Output the [X, Y] coordinate of the center of the cell containing the given text.  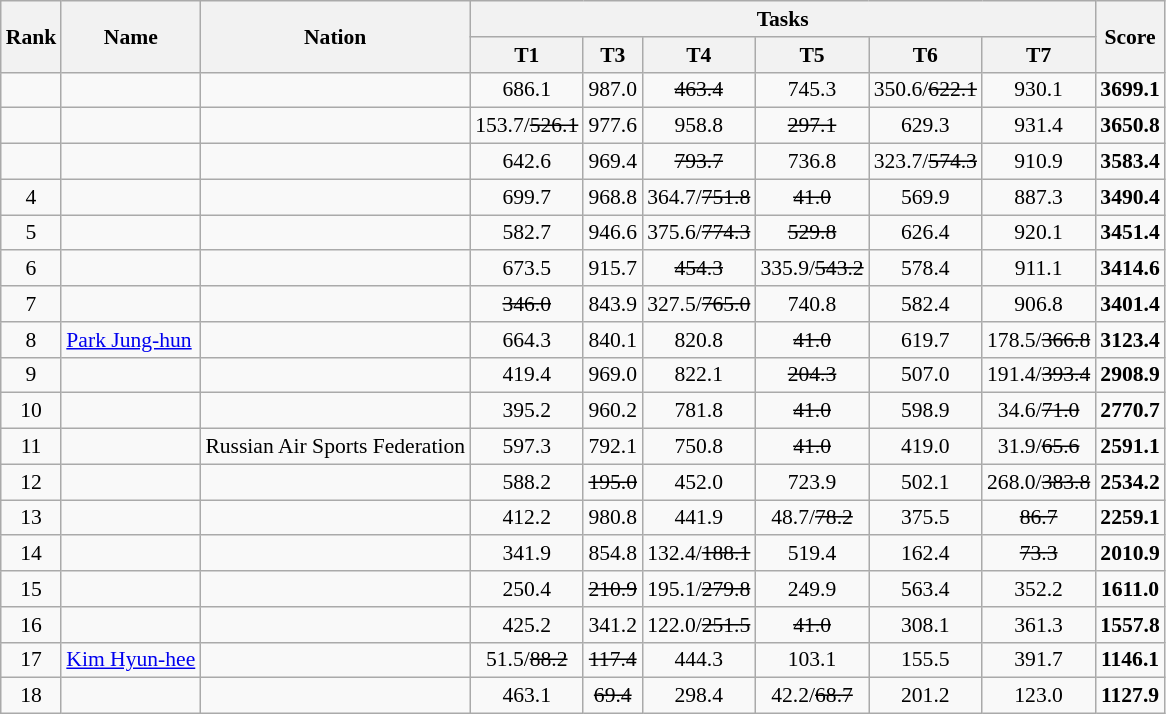
1611.0 [1130, 589]
297.1 [812, 126]
31.9/65.6 [1038, 447]
2534.2 [1130, 482]
195.0 [612, 482]
14 [32, 554]
204.3 [812, 375]
Russian Air Sports Federation [335, 447]
1146.1 [1130, 660]
977.6 [612, 126]
2770.7 [1130, 411]
210.9 [612, 589]
598.9 [926, 411]
745.3 [812, 90]
910.9 [1038, 162]
920.1 [1038, 233]
268.0/383.8 [1038, 482]
582.7 [526, 233]
740.8 [812, 304]
578.4 [926, 269]
960.2 [612, 411]
3451.4 [1130, 233]
820.8 [698, 340]
958.8 [698, 126]
519.4 [812, 554]
308.1 [926, 625]
323.7/574.3 [926, 162]
673.5 [526, 269]
48.7/78.2 [812, 518]
51.5/88.2 [526, 660]
1557.8 [1130, 625]
122.0/251.5 [698, 625]
529.8 [812, 233]
341.2 [612, 625]
454.3 [698, 269]
Name [130, 36]
1127.9 [1130, 696]
5 [32, 233]
Nation [335, 36]
178.5/366.8 [1038, 340]
980.8 [612, 518]
201.2 [926, 696]
T5 [812, 55]
750.8 [698, 447]
3123.4 [1130, 340]
686.1 [526, 90]
931.4 [1038, 126]
2908.9 [1130, 375]
T3 [612, 55]
664.3 [526, 340]
T7 [1038, 55]
969.4 [612, 162]
968.8 [612, 197]
441.9 [698, 518]
946.6 [612, 233]
911.1 [1038, 269]
425.2 [526, 625]
3401.4 [1130, 304]
582.4 [926, 304]
Rank [32, 36]
699.7 [526, 197]
298.4 [698, 696]
73.3 [1038, 554]
736.8 [812, 162]
123.0 [1038, 696]
155.5 [926, 660]
4 [32, 197]
3414.6 [1130, 269]
69.4 [612, 696]
34.6/71.0 [1038, 411]
969.0 [612, 375]
395.2 [526, 411]
419.0 [926, 447]
364.7/751.8 [698, 197]
419.4 [526, 375]
781.8 [698, 411]
723.9 [812, 482]
T1 [526, 55]
3583.4 [1130, 162]
2591.1 [1130, 447]
906.8 [1038, 304]
153.7/526.1 [526, 126]
843.9 [612, 304]
346.0 [526, 304]
103.1 [812, 660]
3699.1 [1130, 90]
341.9 [526, 554]
822.1 [698, 375]
191.4/393.4 [1038, 375]
619.7 [926, 340]
352.2 [1038, 589]
502.1 [926, 482]
3650.8 [1130, 126]
915.7 [612, 269]
Tasks [782, 19]
250.4 [526, 589]
9 [32, 375]
17 [32, 660]
987.0 [612, 90]
Kim Hyun-hee [130, 660]
16 [32, 625]
391.7 [1038, 660]
8 [32, 340]
793.7 [698, 162]
T6 [926, 55]
327.5/765.0 [698, 304]
463.4 [698, 90]
162.4 [926, 554]
629.3 [926, 126]
Park Jung-hun [130, 340]
42.2/68.7 [812, 696]
10 [32, 411]
887.3 [1038, 197]
11 [32, 447]
2259.1 [1130, 518]
569.9 [926, 197]
597.3 [526, 447]
335.9/543.2 [812, 269]
412.2 [526, 518]
840.1 [612, 340]
588.2 [526, 482]
12 [32, 482]
Score [1130, 36]
132.4/188.1 [698, 554]
626.4 [926, 233]
444.3 [698, 660]
2010.9 [1130, 554]
3490.4 [1130, 197]
507.0 [926, 375]
15 [32, 589]
375.6/774.3 [698, 233]
361.3 [1038, 625]
854.8 [612, 554]
195.1/279.8 [698, 589]
13 [32, 518]
375.5 [926, 518]
350.6/622.1 [926, 90]
18 [32, 696]
792.1 [612, 447]
7 [32, 304]
86.7 [1038, 518]
452.0 [698, 482]
463.1 [526, 696]
6 [32, 269]
642.6 [526, 162]
930.1 [1038, 90]
249.9 [812, 589]
T4 [698, 55]
117.4 [612, 660]
563.4 [926, 589]
